Determine the (x, y) coordinate at the center of the cell enclosing the given text.  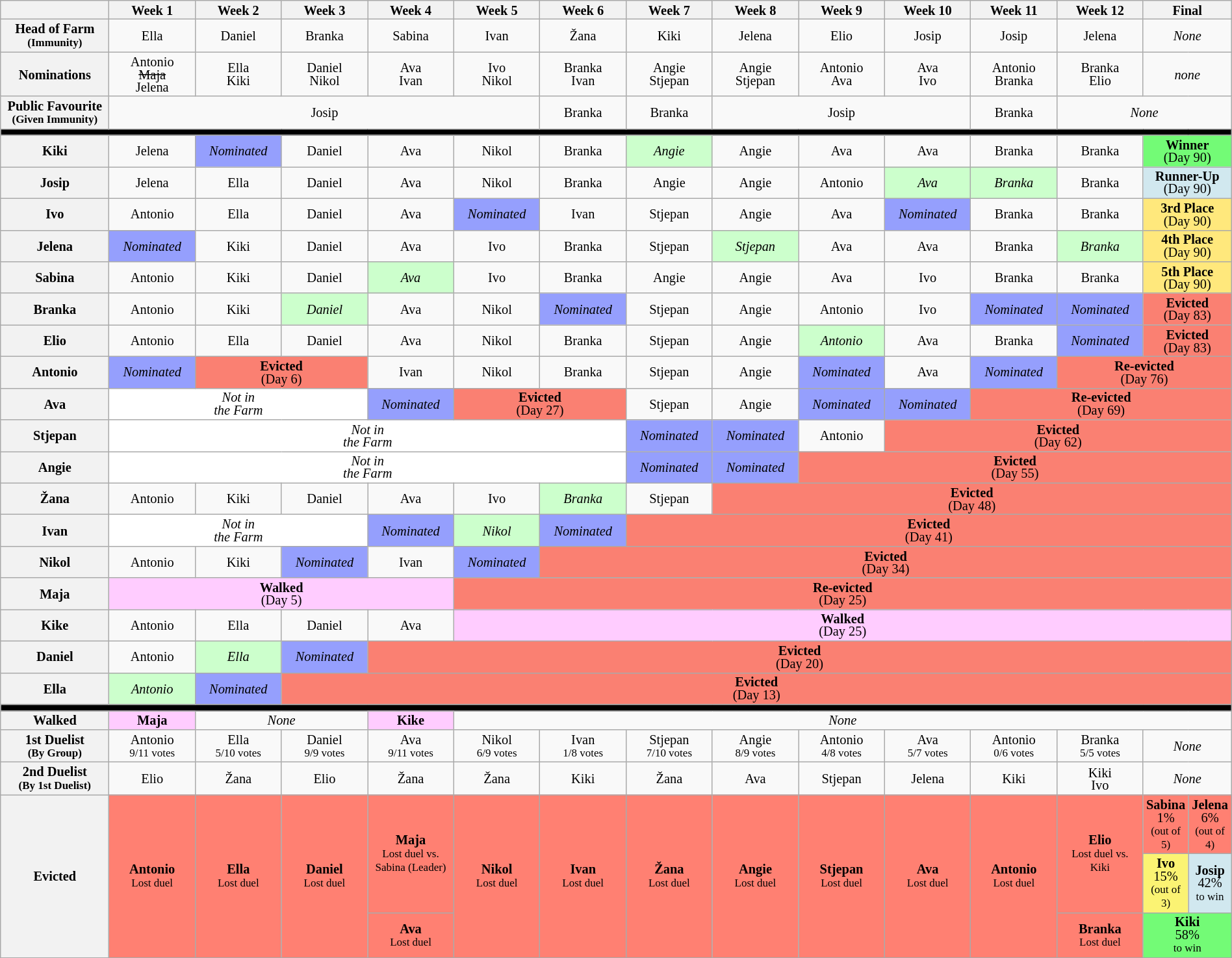
Head of Farm(Immunity) (55, 36)
IvanLost duel (584, 876)
Week 3 (325, 9)
Week 7 (669, 9)
IvoNikol (496, 74)
Nikol6/9 votes (496, 745)
BrankaElio (1101, 74)
AvaIvo (928, 74)
Ivan1/8 votes (584, 745)
Evicted(Day 62) (1058, 435)
Kiki58%to win (1187, 935)
Daniel9/9 votes (325, 745)
Week 2 (238, 9)
3rd Place(Day 90) (1187, 214)
Final (1187, 9)
AvaIvan (411, 74)
KikiIvo (1101, 778)
EllaKiki (238, 74)
Ava5/7 votes (928, 745)
Week 6 (584, 9)
4th Place(Day 90) (1187, 246)
Jelena 6%(out of 4) (1210, 824)
Week 1 (152, 9)
Week 8 (755, 9)
Evicted(Day 13) (756, 689)
Evicted(Day 27) (539, 404)
Nominations (55, 74)
Re-evicted(Day 69) (1101, 404)
AngieLost duel (755, 876)
Angie8/9 votes (755, 745)
Week 5 (496, 9)
none (1187, 74)
5th Place(Day 90) (1187, 277)
DanielLost duel (325, 876)
1st Duelist(By Group) (55, 745)
Evicted(Day 20) (800, 656)
DanielNikol (325, 74)
Evicted (55, 876)
Re-evicted(Day 25) (842, 594)
Week 12 (1101, 9)
ElioLost duel vs.Kiki (1101, 854)
Walked(Day 5) (281, 594)
Ava9/11 votes (411, 745)
AntonioMajaJelena (152, 74)
Antonio9/11 votes (152, 745)
Week 9 (842, 9)
Re-evicted(Day 76) (1145, 372)
Runner-Up(Day 90) (1187, 182)
Evicted(Day 48) (972, 499)
Antonio4/8 votes (842, 745)
MajaLost duel vs.Sabina (Leader) (411, 854)
AntonioAva (842, 74)
Walked (55, 720)
Josip42%to win (1210, 883)
Evicted(Day 6) (281, 372)
Winner(Day 90) (1187, 151)
Week 4 (411, 9)
2nd Duelist(By 1st Duelist) (55, 778)
AntonioBranka (1014, 74)
Walked(Day 25) (842, 625)
Evicted(Day 41) (929, 530)
NikolLost duel (496, 876)
Public Favourite(Given Immunity) (55, 112)
EllaLost duel (238, 876)
Branka5/5 votes (1101, 745)
Antonio0/6 votes (1014, 745)
BrankaIvan (584, 74)
Week 11 (1014, 9)
Evicted(Day 34) (886, 562)
Stjepan7/10 votes (669, 745)
Week 10 (928, 9)
Evicted(Day 55) (1015, 467)
Ivo15%(out of 3) (1166, 883)
Sabina 1%(out of 5) (1166, 824)
BrankaLost duel (1101, 935)
ŽanaLost duel (669, 876)
StjepanLost duel (842, 876)
Ella5/10 votes (238, 745)
